Provide the [X, Y] coordinate of the cell's center where the given text is located.  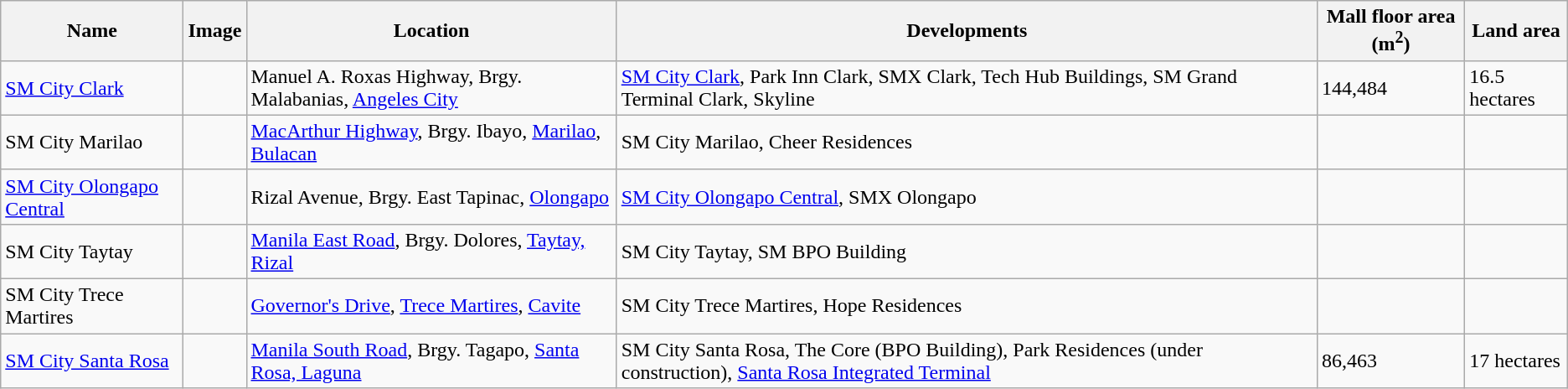
SM City Olongapo Central, SMX Olongapo [967, 196]
Name [92, 31]
SM City Trece Martires, Hope Residences [967, 307]
Manila South Road, Brgy. Tagapo, Santa Rosa, Laguna [431, 360]
Governor's Drive, Trece Martires, Cavite [431, 307]
86,463 [1390, 360]
SM City Olongapo Central [92, 196]
Mall floor area (m2) [1390, 31]
SM City Clark, Park Inn Clark, SMX Clark, Tech Hub Buildings, SM Grand Terminal Clark, Skyline [967, 87]
SM City Santa Rosa, The Core (BPO Building), Park Residences (under construction), Santa Rosa Integrated Terminal [967, 360]
17 hectares [1516, 360]
Land area [1516, 31]
SM City Marilao [92, 143]
16.5 hectares [1516, 87]
Manuel A. Roxas Highway, Brgy. Malabanias, Angeles City [431, 87]
SM City Taytay, SM BPO Building [967, 252]
Rizal Avenue, Brgy. East Tapinac, Olongapo [431, 196]
Image [214, 31]
SM City Trece Martires [92, 307]
144,484 [1390, 87]
SM City Santa Rosa [92, 360]
SM City Clark [92, 87]
Location [431, 31]
MacArthur Highway, Brgy. Ibayo, Marilao, Bulacan [431, 143]
SM City Marilao, Cheer Residences [967, 143]
Developments [967, 31]
SM City Taytay [92, 252]
Manila East Road, Brgy. Dolores, Taytay, Rizal [431, 252]
